Detect which cell encompasses the target text, then output its (X, Y) center coordinate. 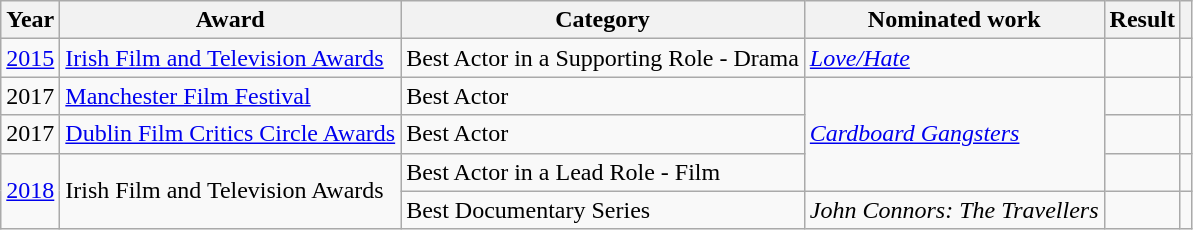
Cardboard Gangsters (954, 134)
Award (230, 20)
Result (1142, 20)
Love/Hate (954, 58)
Best Documentary Series (603, 210)
Year (30, 20)
John Connors: The Travellers (954, 210)
Category (603, 20)
2015 (30, 58)
2018 (30, 191)
Nominated work (954, 20)
Dublin Film Critics Circle Awards (230, 134)
Best Actor in a Lead Role - Film (603, 172)
Best Actor in a Supporting Role - Drama (603, 58)
Manchester Film Festival (230, 96)
